Locate the cell with the specified text and output its (x, y) center coordinate. 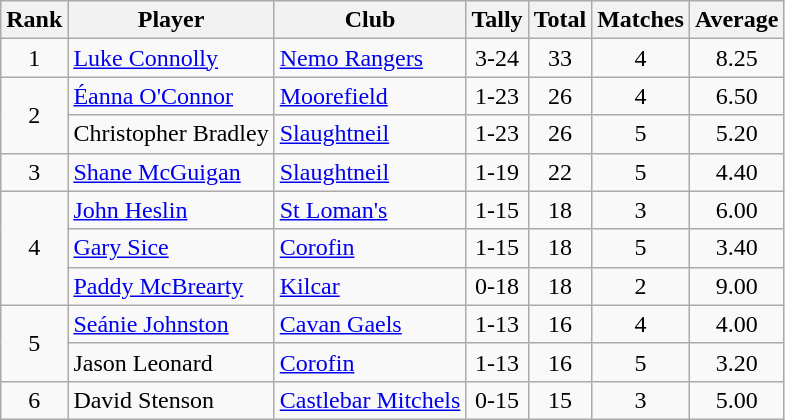
Average (736, 20)
St Loman's (370, 210)
0-18 (497, 286)
Paddy McBrearty (171, 286)
Seánie Johnston (171, 324)
1-19 (497, 172)
Cavan Gaels (370, 324)
Éanna O'Connor (171, 96)
David Stenson (171, 400)
3.20 (736, 362)
0-15 (497, 400)
6.00 (736, 210)
9.00 (736, 286)
6 (34, 400)
Total (560, 20)
4.40 (736, 172)
Kilcar (370, 286)
Moorefield (370, 96)
3-24 (497, 58)
6.50 (736, 96)
5.00 (736, 400)
Nemo Rangers (370, 58)
Gary Sice (171, 248)
Luke Connolly (171, 58)
Shane McGuigan (171, 172)
33 (560, 58)
8.25 (736, 58)
1 (34, 58)
John Heslin (171, 210)
Jason Leonard (171, 362)
Matches (641, 20)
Christopher Bradley (171, 134)
3.40 (736, 248)
5.20 (736, 134)
Castlebar Mitchels (370, 400)
22 (560, 172)
4.00 (736, 324)
Club (370, 20)
Rank (34, 20)
15 (560, 400)
Tally (497, 20)
Player (171, 20)
